Extract the [x, y] coordinate from the center of the cell holding the provided text.  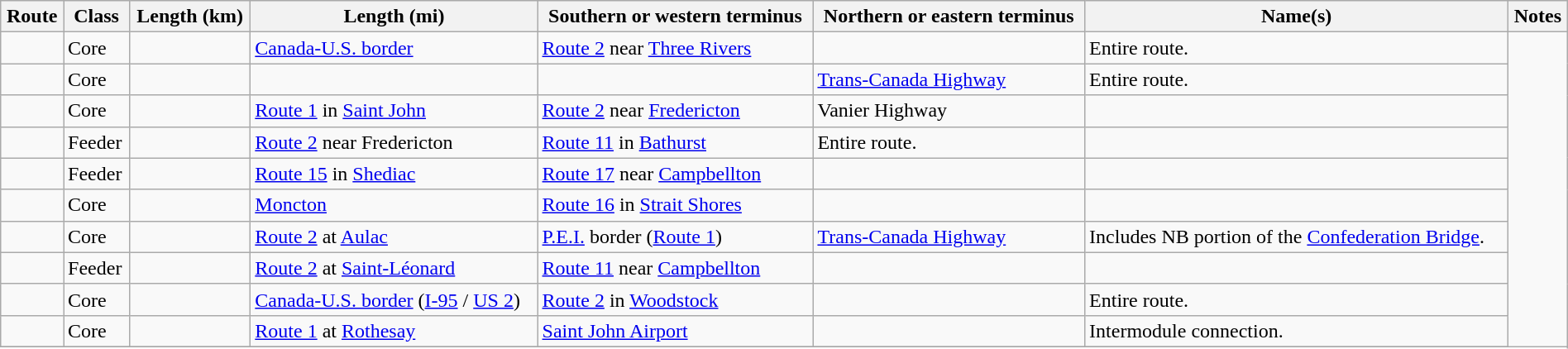
Includes NB portion of the Confederation Bridge. [1297, 237]
Route [32, 17]
Moncton [394, 205]
Name(s) [1297, 17]
Canada-U.S. border [394, 48]
Route 16 in Strait Shores [675, 205]
Intermodule connection. [1297, 331]
Route 11 in Bathurst [675, 142]
Saint John Airport [675, 331]
Route 11 near Campbellton [675, 268]
Canada-U.S. border (I-95 / US 2) [394, 299]
Route 17 near Campbellton [675, 174]
Route 15 in Shediac [394, 174]
Route 2 at Aulac [394, 237]
Route 1 at Rothesay [394, 331]
Length (km) [189, 17]
Route 2 in Woodstock [675, 299]
Route 1 in Saint John [394, 111]
Length (mi) [394, 17]
Vanier Highway [949, 111]
Route 2 near Three Rivers [675, 48]
Southern or western terminus [675, 17]
Notes [1538, 17]
P.E.I. border (Route 1) [675, 237]
Northern or eastern terminus [949, 17]
Route 2 at Saint-Léonard [394, 268]
Class [97, 17]
